Provide the (X, Y) coordinate of the cell's center where the given text is located.  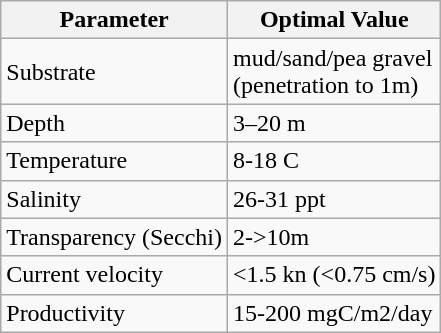
Depth (114, 123)
Optimal Value (334, 20)
Productivity (114, 313)
mud/sand/pea gravel(penetration to 1m) (334, 72)
26-31 ppt (334, 199)
8-18 C (334, 161)
Substrate (114, 72)
<1.5 kn (<0.75 cm/s) (334, 275)
Temperature (114, 161)
Salinity (114, 199)
2->10m (334, 237)
Transparency (Secchi) (114, 237)
15-200 mgC/m2/day (334, 313)
Current velocity (114, 275)
3–20 m (334, 123)
Parameter (114, 20)
